Find where the given text appears and provide that cell's center as [X, Y] coordinate. 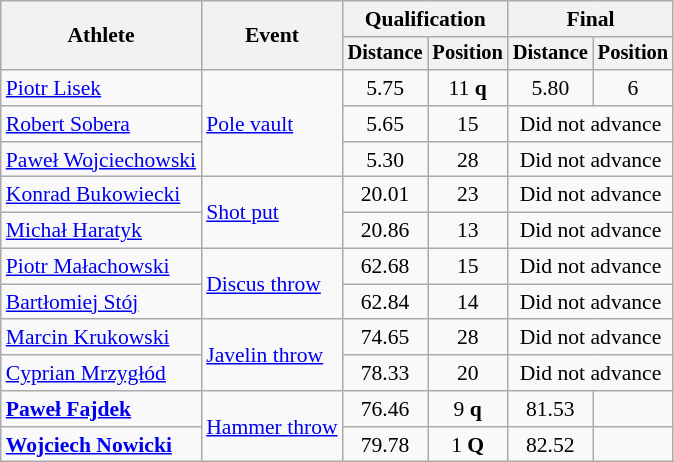
Konrad Bukowiecki [101, 195]
20.01 [386, 195]
62.68 [386, 267]
13 [468, 231]
78.33 [386, 373]
20.86 [386, 231]
5.80 [550, 88]
Cyprian Mrzygłód [101, 373]
23 [468, 195]
81.53 [550, 409]
76.46 [386, 409]
6 [633, 88]
14 [468, 302]
Qualification [426, 19]
5.65 [386, 124]
20 [468, 373]
Discus throw [272, 284]
Paweł Fajdek [101, 409]
62.84 [386, 302]
Shot put [272, 212]
Michał Haratyk [101, 231]
Piotr Lisek [101, 88]
Piotr Małachowski [101, 267]
Hammer throw [272, 426]
Event [272, 36]
Paweł Wojciechowski [101, 160]
Bartłomiej Stój [101, 302]
Final [590, 19]
Athlete [101, 36]
Pole vault [272, 124]
Robert Sobera [101, 124]
9 q [468, 409]
74.65 [386, 338]
5.75 [386, 88]
Javelin throw [272, 356]
11 q [468, 88]
Marcin Krukowski [101, 338]
5.30 [386, 160]
